Identify which cell holds the provided text, then report its (x, y) central coordinate. 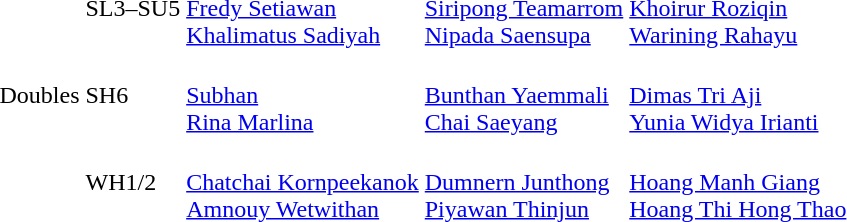
Bunthan YaemmaliChai Saeyang (524, 95)
SH6 (133, 95)
SubhanRina Marlina (303, 95)
